Return [X, Y] of the center of cell containing provided text 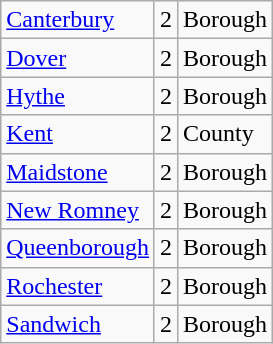
Hythe [78, 96]
Canterbury [78, 20]
Kent [78, 134]
Dover [78, 58]
Queenborough [78, 248]
Maidstone [78, 172]
County [226, 134]
Sandwich [78, 324]
Rochester [78, 286]
New Romney [78, 210]
